Extract the (X, Y) coordinate from the center of the cell holding the provided text.  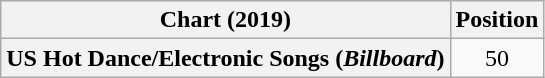
50 (497, 58)
US Hot Dance/Electronic Songs (Billboard) (226, 58)
Position (497, 20)
Chart (2019) (226, 20)
